Identify which cell holds the provided text, then report its (x, y) central coordinate. 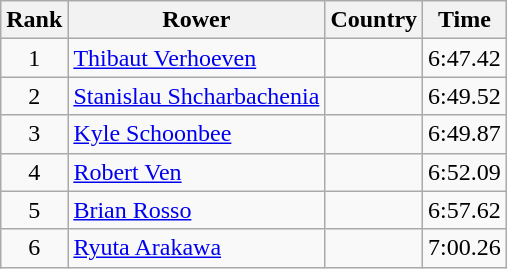
Country (374, 20)
Kyle Schoonbee (196, 134)
2 (34, 96)
Rank (34, 20)
6:49.52 (465, 96)
Time (465, 20)
3 (34, 134)
Ryuta Arakawa (196, 248)
6:47.42 (465, 58)
6 (34, 248)
Stanislau Shcharbachenia (196, 96)
6:52.09 (465, 172)
7:00.26 (465, 248)
1 (34, 58)
Robert Ven (196, 172)
Thibaut Verhoeven (196, 58)
4 (34, 172)
6:57.62 (465, 210)
Rower (196, 20)
6:49.87 (465, 134)
Brian Rosso (196, 210)
5 (34, 210)
